Provide the [x, y] coordinate of the cell's center where the given text is located.  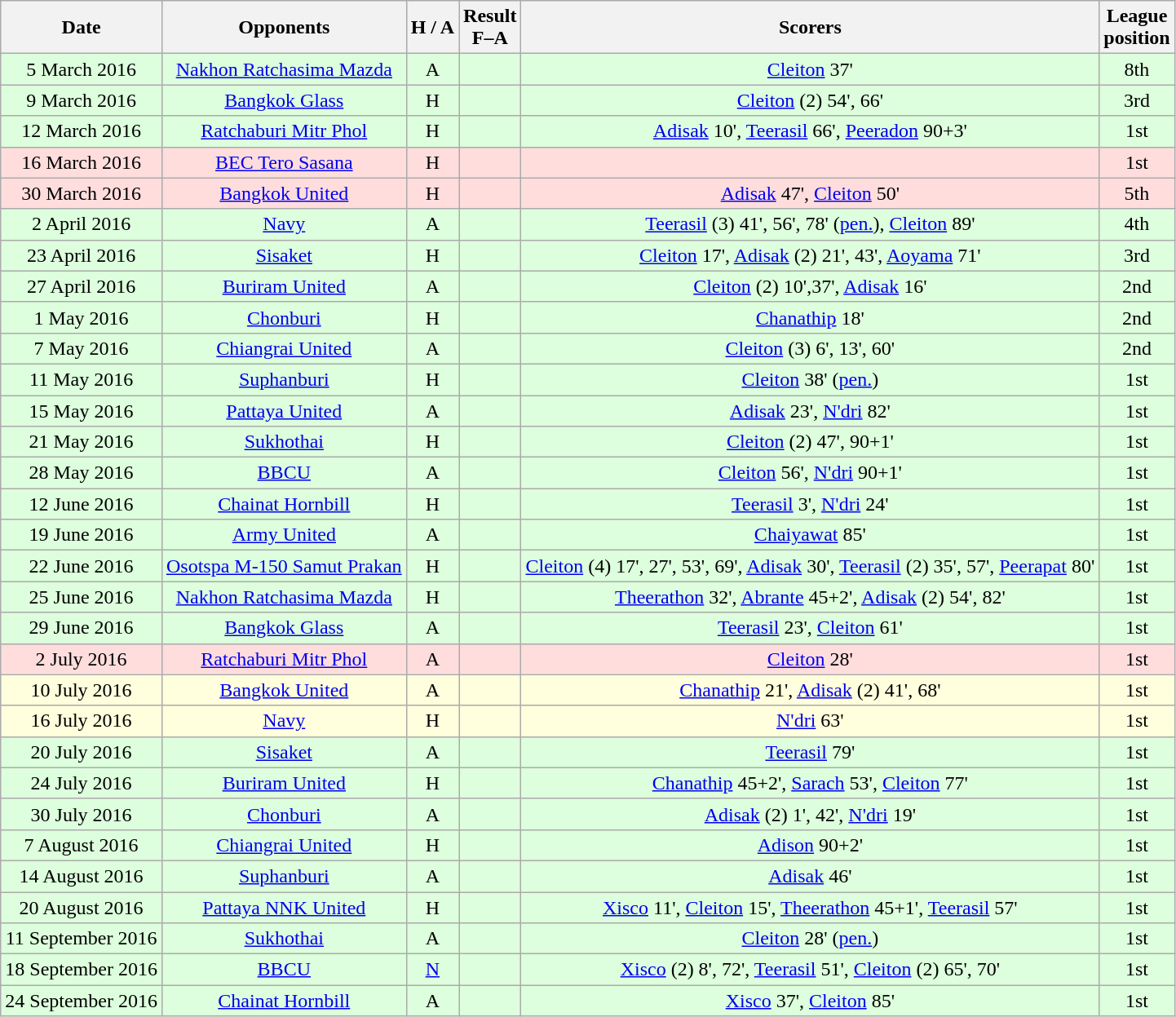
Army United [284, 535]
Adisak 23', N'dri 82' [811, 410]
28 May 2016 [82, 473]
Cleiton 37' [811, 69]
Chanathip 18' [811, 317]
Teerasil 3', N'dri 24' [811, 504]
Cleiton 38' (pen.) [811, 379]
2 July 2016 [82, 659]
Cleiton 28' [811, 659]
Chanathip 21', Adisak (2) 41', 68' [811, 690]
27 April 2016 [82, 286]
Xisco 37', Cleiton 85' [811, 1001]
16 March 2016 [82, 162]
Cleiton (2) 54', 66' [811, 100]
29 June 2016 [82, 628]
18 September 2016 [82, 970]
Cleiton 56', N'dri 90+1' [811, 473]
23 April 2016 [82, 255]
Chanathip 45+2', Sarach 53', Cleiton 77' [811, 783]
22 June 2016 [82, 566]
Xisco (2) 8', 72', Teerasil 51', Cleiton (2) 65', 70' [811, 970]
7 August 2016 [82, 845]
N'dri 63' [811, 721]
Cleiton (4) 17', 27', 53', 69', Adisak 30', Teerasil (2) 35', 57', Peerapat 80' [811, 566]
15 May 2016 [82, 410]
Adisak 46' [811, 876]
4th [1137, 224]
Date [82, 28]
21 May 2016 [82, 442]
8th [1137, 69]
30 July 2016 [82, 814]
12 March 2016 [82, 131]
Cleiton (3) 6', 13', 60' [811, 348]
Cleiton (2) 10',37', Adisak 16' [811, 286]
10 July 2016 [82, 690]
Adisak 10', Teerasil 66', Peeradon 90+3' [811, 131]
Cleiton (2) 47', 90+1' [811, 442]
Opponents [284, 28]
16 July 2016 [82, 721]
Adison 90+2' [811, 845]
24 September 2016 [82, 1001]
25 June 2016 [82, 597]
ResultF–A [490, 28]
1 May 2016 [82, 317]
9 March 2016 [82, 100]
Adisak (2) 1', 42', N'dri 19' [811, 814]
Pattaya United [284, 410]
Teerasil 23', Cleiton 61' [811, 628]
20 August 2016 [82, 908]
Xisco 11', Cleiton 15', Theerathon 45+1', Teerasil 57' [811, 908]
19 June 2016 [82, 535]
2 April 2016 [82, 224]
7 May 2016 [82, 348]
30 March 2016 [82, 193]
5th [1137, 193]
N [432, 970]
12 June 2016 [82, 504]
Chaiyawat 85' [811, 535]
Teerasil 79' [811, 752]
Scorers [811, 28]
BEC Tero Sasana [284, 162]
Adisak 47', Cleiton 50' [811, 193]
14 August 2016 [82, 876]
11 September 2016 [82, 939]
Theerathon 32', Abrante 45+2', Adisak (2) 54', 82' [811, 597]
Leagueposition [1137, 28]
Pattaya NNK United [284, 908]
Teerasil (3) 41', 56', 78' (pen.), Cleiton 89' [811, 224]
11 May 2016 [82, 379]
H / A [432, 28]
20 July 2016 [82, 752]
5 March 2016 [82, 69]
Cleiton 28' (pen.) [811, 939]
24 July 2016 [82, 783]
Osotspa M-150 Samut Prakan [284, 566]
Cleiton 17', Adisak (2) 21', 43', Aoyama 71' [811, 255]
